Detect which cell encompasses the target text, then output its (x, y) center coordinate. 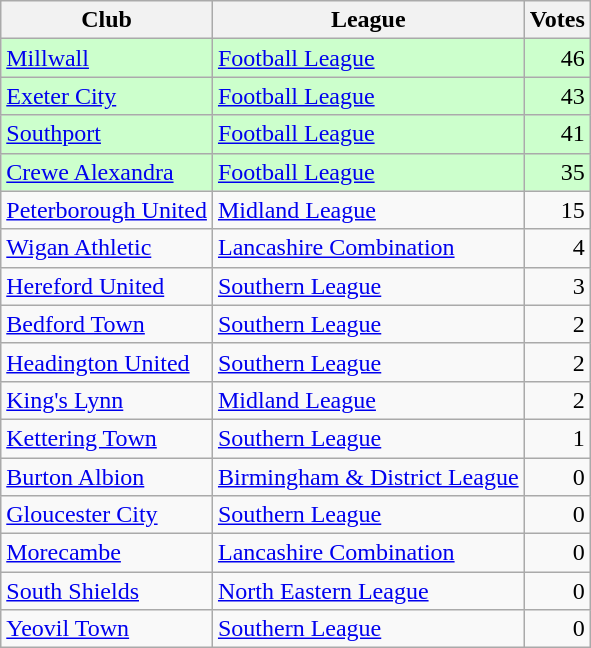
League (368, 20)
43 (557, 96)
41 (557, 134)
Kettering Town (107, 438)
Peterborough United (107, 210)
Morecambe (107, 553)
Millwall (107, 58)
Hereford United (107, 286)
Exeter City (107, 96)
4 (557, 248)
1 (557, 438)
46 (557, 58)
Yeovil Town (107, 629)
35 (557, 172)
3 (557, 286)
Club (107, 20)
North Eastern League (368, 591)
Votes (557, 20)
Gloucester City (107, 515)
King's Lynn (107, 400)
Southport (107, 134)
Crewe Alexandra (107, 172)
Headington United (107, 362)
Wigan Athletic (107, 248)
15 (557, 210)
Burton Albion (107, 477)
South Shields (107, 591)
Birmingham & District League (368, 477)
Bedford Town (107, 324)
